Extract the [X, Y] coordinate from the center of the cell holding the provided text.  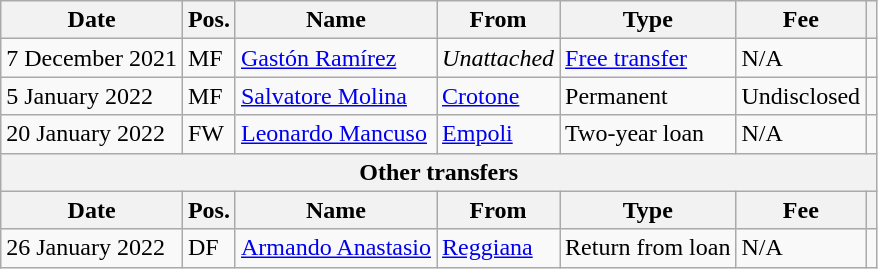
Return from loan [648, 248]
Gastón Ramírez [336, 58]
Unattached [498, 58]
Two-year loan [648, 134]
Reggiana [498, 248]
Crotone [498, 96]
5 January 2022 [92, 96]
7 December 2021 [92, 58]
Salvatore Molina [336, 96]
Other transfers [439, 172]
DF [208, 248]
Armando Anastasio [336, 248]
26 January 2022 [92, 248]
20 January 2022 [92, 134]
Undisclosed [801, 96]
Empoli [498, 134]
FW [208, 134]
Free transfer [648, 58]
Leonardo Mancuso [336, 134]
Permanent [648, 96]
